Locate the cell with the specified text and output its [X, Y] center coordinate. 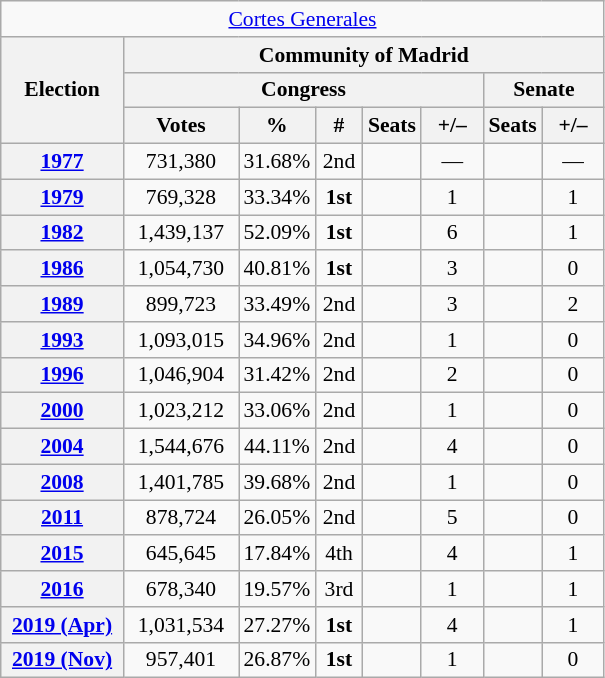
Congress [303, 90]
645,645 [180, 554]
2008 [62, 482]
52.09% [276, 233]
2015 [62, 554]
4th [339, 554]
1,544,676 [180, 447]
44.11% [276, 447]
% [276, 126]
34.96% [276, 340]
2016 [62, 589]
1996 [62, 375]
33.06% [276, 411]
Cortes Generales [303, 19]
878,724 [180, 518]
6 [452, 233]
Senate [544, 90]
2019 (Nov) [62, 660]
2004 [62, 447]
Votes [180, 126]
1993 [62, 340]
1982 [62, 233]
1,023,212 [180, 411]
3rd [339, 589]
2000 [62, 411]
678,340 [180, 589]
957,401 [180, 660]
2011 [62, 518]
1,093,015 [180, 340]
33.49% [276, 304]
31.42% [276, 375]
1,401,785 [180, 482]
19.57% [276, 589]
40.81% [276, 269]
1,031,534 [180, 625]
1989 [62, 304]
1,046,904 [180, 375]
899,723 [180, 304]
1,054,730 [180, 269]
26.05% [276, 518]
1,439,137 [180, 233]
5 [452, 518]
2019 (Apr) [62, 625]
27.27% [276, 625]
26.87% [276, 660]
769,328 [180, 197]
39.68% [276, 482]
1977 [62, 162]
731,380 [180, 162]
1986 [62, 269]
Community of Madrid [364, 55]
33.34% [276, 197]
Election [62, 90]
31.68% [276, 162]
17.84% [276, 554]
1979 [62, 197]
# [339, 126]
